Output the (x, y) coordinate of the center of the cell containing the given text.  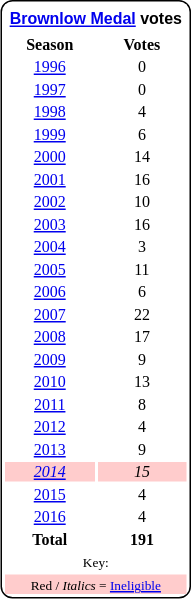
2000 (50, 157)
2014 (50, 472)
2010 (50, 382)
11 (142, 270)
8 (142, 404)
22 (142, 314)
2007 (50, 314)
1999 (50, 134)
15 (142, 472)
2006 (50, 292)
10 (142, 202)
14 (142, 157)
2011 (50, 404)
Brownlow Medal votes (96, 18)
2016 (50, 517)
2002 (50, 202)
2008 (50, 337)
3 (142, 247)
1996 (50, 67)
13 (142, 382)
2001 (50, 180)
Votes (142, 44)
Key: (96, 562)
2004 (50, 247)
2012 (50, 427)
2003 (50, 224)
1997 (50, 90)
1998 (50, 112)
2015 (50, 494)
2005 (50, 270)
191 (142, 540)
Red / Italics = Ineligible (96, 584)
2013 (50, 450)
17 (142, 337)
Total (50, 540)
Season (50, 44)
2009 (50, 360)
